Identify which cell holds the provided text, then report its [x, y] central coordinate. 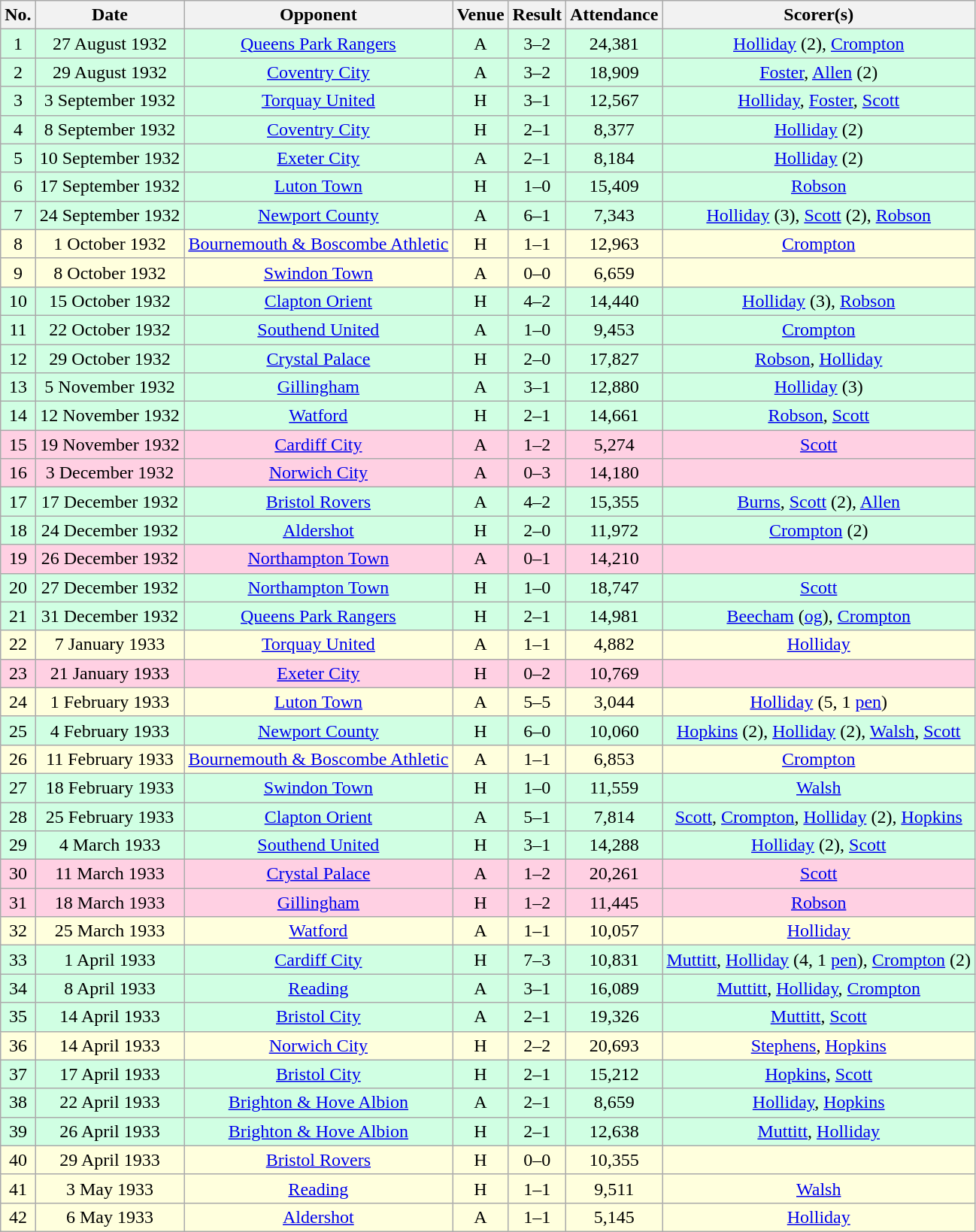
1 October 1932 [110, 244]
35 [18, 1017]
14,288 [614, 845]
33 [18, 960]
5 [18, 158]
21 January 1933 [110, 673]
Venue [480, 15]
18 March 1933 [110, 903]
0–1 [537, 559]
21 [18, 616]
29 April 1933 [110, 1160]
Muttitt, Scott [819, 1017]
2–2 [537, 1045]
6 May 1933 [110, 1217]
Holliday (3) [819, 387]
19 November 1932 [110, 445]
No. [18, 15]
6,659 [614, 272]
12,638 [614, 1131]
22 October 1932 [110, 329]
4,882 [614, 645]
14,440 [614, 301]
18 [18, 530]
6 [18, 187]
Robson, Holliday [819, 359]
11,972 [614, 530]
23 [18, 673]
8,184 [614, 158]
Robson, Scott [819, 416]
22 April 1933 [110, 1103]
Holliday (5, 1 pen) [819, 702]
3 [18, 101]
7,814 [614, 816]
4 February 1933 [110, 730]
0–3 [537, 473]
0–2 [537, 673]
Holliday (2), Crompton [819, 44]
Burns, Scott (2), Allen [819, 502]
8 October 1932 [110, 272]
20,693 [614, 1045]
3 December 1932 [110, 473]
38 [18, 1103]
8,659 [614, 1103]
17 April 1933 [110, 1074]
36 [18, 1045]
17 [18, 502]
39 [18, 1131]
5–5 [537, 702]
Holliday, Foster, Scott [819, 101]
Holliday (3), Scott (2), Robson [819, 215]
34 [18, 988]
15 October 1932 [110, 301]
Date [110, 15]
11,559 [614, 787]
14,210 [614, 559]
3 May 1933 [110, 1188]
Scott, Crompton, Holliday (2), Hopkins [819, 816]
25 [18, 730]
9 [18, 272]
Muttitt, Holliday [819, 1131]
1 February 1933 [110, 702]
Scorer(s) [819, 15]
12,963 [614, 244]
10,057 [614, 931]
Muttitt, Holliday (4, 1 pen), Crompton (2) [819, 960]
11 [18, 329]
27 [18, 787]
17,827 [614, 359]
8 [18, 244]
14,180 [614, 473]
30 [18, 874]
6,853 [614, 759]
5 November 1932 [110, 387]
Stephens, Hopkins [819, 1045]
5,274 [614, 445]
Holliday (3), Robson [819, 301]
20 [18, 587]
Opponent [319, 15]
32 [18, 931]
4 March 1933 [110, 845]
Beecham (og), Crompton [819, 616]
29 October 1932 [110, 359]
1 April 1933 [110, 960]
15,212 [614, 1074]
10,769 [614, 673]
24 [18, 702]
18 February 1933 [110, 787]
41 [18, 1188]
3,044 [614, 702]
14,981 [614, 616]
Hopkins, Scott [819, 1074]
Attendance [614, 15]
11 March 1933 [110, 874]
13 [18, 387]
17 September 1932 [110, 187]
17 December 1932 [110, 502]
Foster, Allen (2) [819, 72]
12 [18, 359]
11,445 [614, 903]
24 December 1932 [110, 530]
16,089 [614, 988]
42 [18, 1217]
19,326 [614, 1017]
Crompton (2) [819, 530]
4 [18, 129]
7 [18, 215]
7,343 [614, 215]
37 [18, 1074]
6–1 [537, 215]
Hopkins (2), Holliday (2), Walsh, Scott [819, 730]
7–3 [537, 960]
Holliday, Hopkins [819, 1103]
12,880 [614, 387]
8 April 1933 [110, 988]
24 September 1932 [110, 215]
2 [18, 72]
40 [18, 1160]
29 [18, 845]
31 [18, 903]
14 [18, 416]
5–1 [537, 816]
Muttitt, Holliday, Crompton [819, 988]
19 [18, 559]
28 [18, 816]
26 April 1933 [110, 1131]
10,831 [614, 960]
Holliday (2), Scott [819, 845]
25 February 1933 [110, 816]
20,261 [614, 874]
10,355 [614, 1160]
26 December 1932 [110, 559]
29 August 1932 [110, 72]
15 [18, 445]
14,661 [614, 416]
31 December 1932 [110, 616]
9,511 [614, 1188]
15,409 [614, 187]
5,145 [614, 1217]
9,453 [614, 329]
18,747 [614, 587]
24,381 [614, 44]
10 September 1932 [110, 158]
10 [18, 301]
18,909 [614, 72]
11 February 1933 [110, 759]
16 [18, 473]
8 September 1932 [110, 129]
3 September 1932 [110, 101]
25 March 1933 [110, 931]
22 [18, 645]
27 December 1932 [110, 587]
12,567 [614, 101]
15,355 [614, 502]
8,377 [614, 129]
6–0 [537, 730]
10,060 [614, 730]
Result [537, 15]
12 November 1932 [110, 416]
27 August 1932 [110, 44]
26 [18, 759]
1 [18, 44]
7 January 1933 [110, 645]
